Locate the cell with the specified text and output its [x, y] center coordinate. 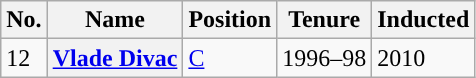
Vlade Divac [115, 58]
No. [24, 20]
C [230, 58]
12 [24, 58]
1996–98 [324, 58]
Inducted [424, 20]
2010 [424, 58]
Position [230, 20]
Name [115, 20]
Tenure [324, 20]
